Locate the cell with the specified text and output its (x, y) center coordinate. 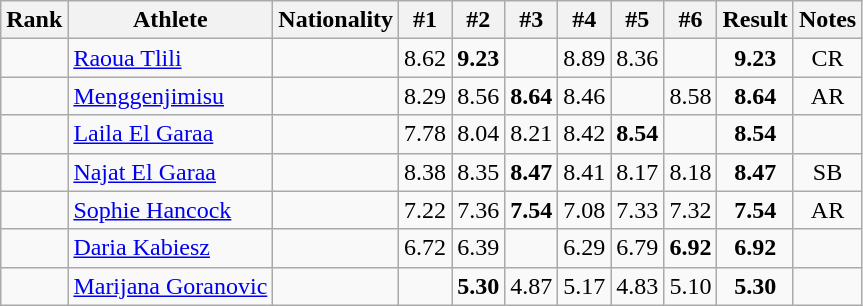
6.79 (638, 248)
7.78 (426, 134)
6.39 (478, 248)
8.42 (584, 134)
#1 (426, 20)
8.38 (426, 172)
4.83 (638, 286)
Najat El Garaa (170, 172)
Rank (34, 20)
8.62 (426, 58)
Raoua Tlili (170, 58)
8.18 (690, 172)
7.36 (478, 210)
7.22 (426, 210)
#2 (478, 20)
8.35 (478, 172)
5.10 (690, 286)
8.21 (532, 134)
CR (827, 58)
Laila El Garaa (170, 134)
8.41 (584, 172)
8.46 (584, 96)
8.04 (478, 134)
Notes (827, 20)
Menggenjimisu (170, 96)
8.17 (638, 172)
#6 (690, 20)
7.33 (638, 210)
Nationality (336, 20)
Sophie Hancock (170, 210)
8.36 (638, 58)
6.72 (426, 248)
8.56 (478, 96)
8.58 (690, 96)
6.29 (584, 248)
Daria Kabiesz (170, 248)
8.29 (426, 96)
4.87 (532, 286)
7.32 (690, 210)
SB (827, 172)
#5 (638, 20)
5.17 (584, 286)
8.89 (584, 58)
Athlete (170, 20)
Result (755, 20)
Marijana Goranovic (170, 286)
7.08 (584, 210)
#4 (584, 20)
#3 (532, 20)
